Output the (x, y) coordinate of the center of the cell containing the given text.  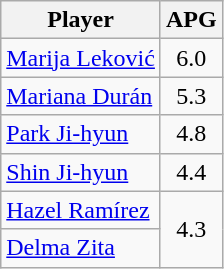
6.0 (191, 58)
Delma Zita (81, 248)
4.4 (191, 172)
Marija Leković (81, 58)
Mariana Durán (81, 96)
4.3 (191, 229)
Player (81, 20)
Shin Ji-hyun (81, 172)
4.8 (191, 134)
Park Ji-hyun (81, 134)
5.3 (191, 96)
Hazel Ramírez (81, 210)
APG (191, 20)
